Return the [X, Y] coordinate for the center point of the cell that contains the specified text.  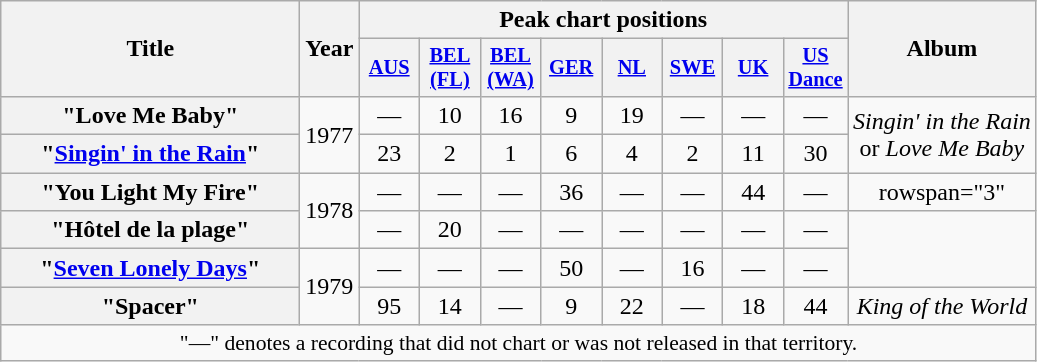
"Love Me Baby" [150, 115]
SWE [692, 68]
US Dance [815, 68]
1979 [330, 287]
BEL(WA) [510, 68]
23 [390, 154]
18 [754, 306]
20 [450, 230]
Title [150, 49]
Year [330, 49]
50 [572, 268]
19 [632, 115]
36 [572, 192]
"You Light My Fire" [150, 192]
95 [390, 306]
11 [754, 154]
BEL(FL) [450, 68]
"Spacer" [150, 306]
Peak chart positions [604, 20]
6 [572, 154]
GER [572, 68]
King of the World [942, 306]
"Seven Lonely Days" [150, 268]
1 [510, 154]
UK [754, 68]
"Singin' in the Rain" [150, 154]
rowspan="3" [942, 192]
14 [450, 306]
"Hôtel de la plage" [150, 230]
30 [815, 154]
Singin' in the Rainor Love Me Baby [942, 134]
Album [942, 49]
22 [632, 306]
AUS [390, 68]
"—" denotes a recording that did not chart or was not released in that territory. [519, 343]
1978 [330, 211]
NL [632, 68]
4 [632, 154]
10 [450, 115]
1977 [330, 134]
